Locate the cell with the specified text and output its (x, y) center coordinate. 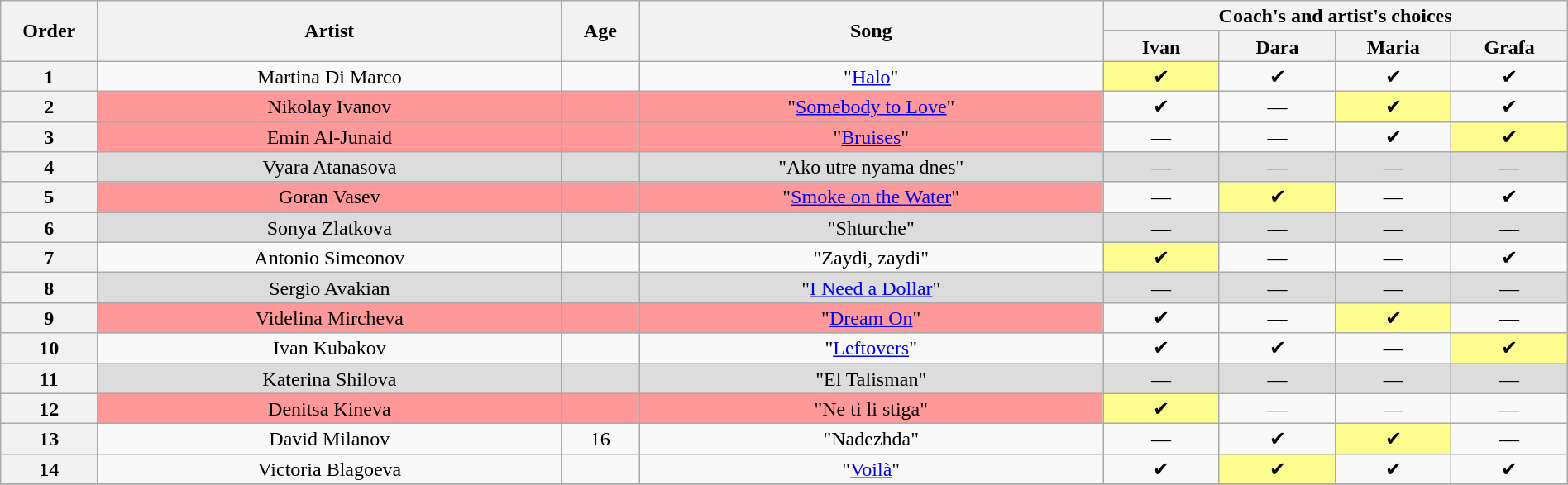
Song (872, 31)
Denitsa Kineva (329, 408)
Sergio Avakian (329, 288)
"Zaydi, zaydi" (872, 258)
14 (50, 469)
"I Need a Dollar" (872, 288)
12 (50, 408)
4 (50, 167)
1 (50, 76)
Vyara Atanasova (329, 167)
Emin Al-Junaid (329, 137)
Nikolay Ivanov (329, 106)
Victoria Blagoeva (329, 469)
"Shturche" (872, 228)
8 (50, 288)
"Voilà" (872, 469)
Dara (1277, 46)
9 (50, 317)
Ivan Kubakov (329, 349)
"Nadezhda" (872, 440)
Sonya Zlatkova (329, 228)
6 (50, 228)
Goran Vasev (329, 197)
Ivan (1161, 46)
Grafa (1509, 46)
10 (50, 349)
3 (50, 137)
Martina Di Marco (329, 76)
"Smoke on the Water" (872, 197)
13 (50, 440)
"Bruises" (872, 137)
Maria (1394, 46)
"Somebody to Love" (872, 106)
Coach's and artist's choices (1335, 17)
"Halo" (872, 76)
11 (50, 378)
"Dream On" (872, 317)
2 (50, 106)
Videlina Mircheva (329, 317)
Artist (329, 31)
"Leftovers" (872, 349)
Antonio Simeonov (329, 258)
Age (600, 31)
7 (50, 258)
16 (600, 440)
"El Talisman" (872, 378)
David Milanov (329, 440)
5 (50, 197)
"Ne ti li stiga" (872, 408)
"Ako utre nyama dnes" (872, 167)
Order (50, 31)
Katerina Shilova (329, 378)
